From the cell containing the given text, extract its center point as (X, Y) coordinate. 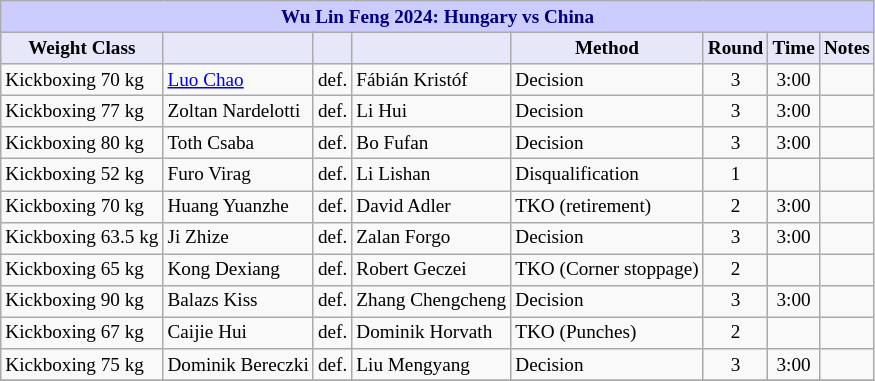
Kickboxing 52 kg (82, 175)
Toth Csaba (238, 143)
Kickboxing 65 kg (82, 270)
Method (608, 48)
TKO (Punches) (608, 333)
Luo Chao (238, 80)
Bo Fufan (432, 143)
Zhang Chengcheng (432, 301)
TKO (retirement) (608, 206)
Kong Dexiang (238, 270)
Balazs Kiss (238, 301)
Kickboxing 75 kg (82, 365)
Dominik Bereczki (238, 365)
Caijie Hui (238, 333)
Li Hui (432, 111)
Zoltan Nardelotti (238, 111)
Liu Mengyang (432, 365)
Kickboxing 77 kg (82, 111)
1 (736, 175)
David Adler (432, 206)
Robert Geczei (432, 270)
Wu Lin Feng 2024: Hungary vs China (438, 17)
Zalan Forgo (432, 238)
Fábián Kristóf (432, 80)
Kickboxing 90 kg (82, 301)
Dominik Horvath (432, 333)
Weight Class (82, 48)
Kickboxing 63.5 kg (82, 238)
Li Lishan (432, 175)
Disqualification (608, 175)
Round (736, 48)
Ji Zhize (238, 238)
Kickboxing 67 kg (82, 333)
Notes (846, 48)
Kickboxing 80 kg (82, 143)
TKO (Corner stoppage) (608, 270)
Time (794, 48)
Furo Virag (238, 175)
Huang Yuanzhe (238, 206)
